Output the [x, y] coordinate of the center of the cell containing the given text.  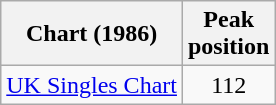
UK Singles Chart [92, 85]
112 [228, 85]
Peakposition [228, 34]
Chart (1986) [92, 34]
